For the text-containing cell, return its midpoint in (x, y) coordinate format. 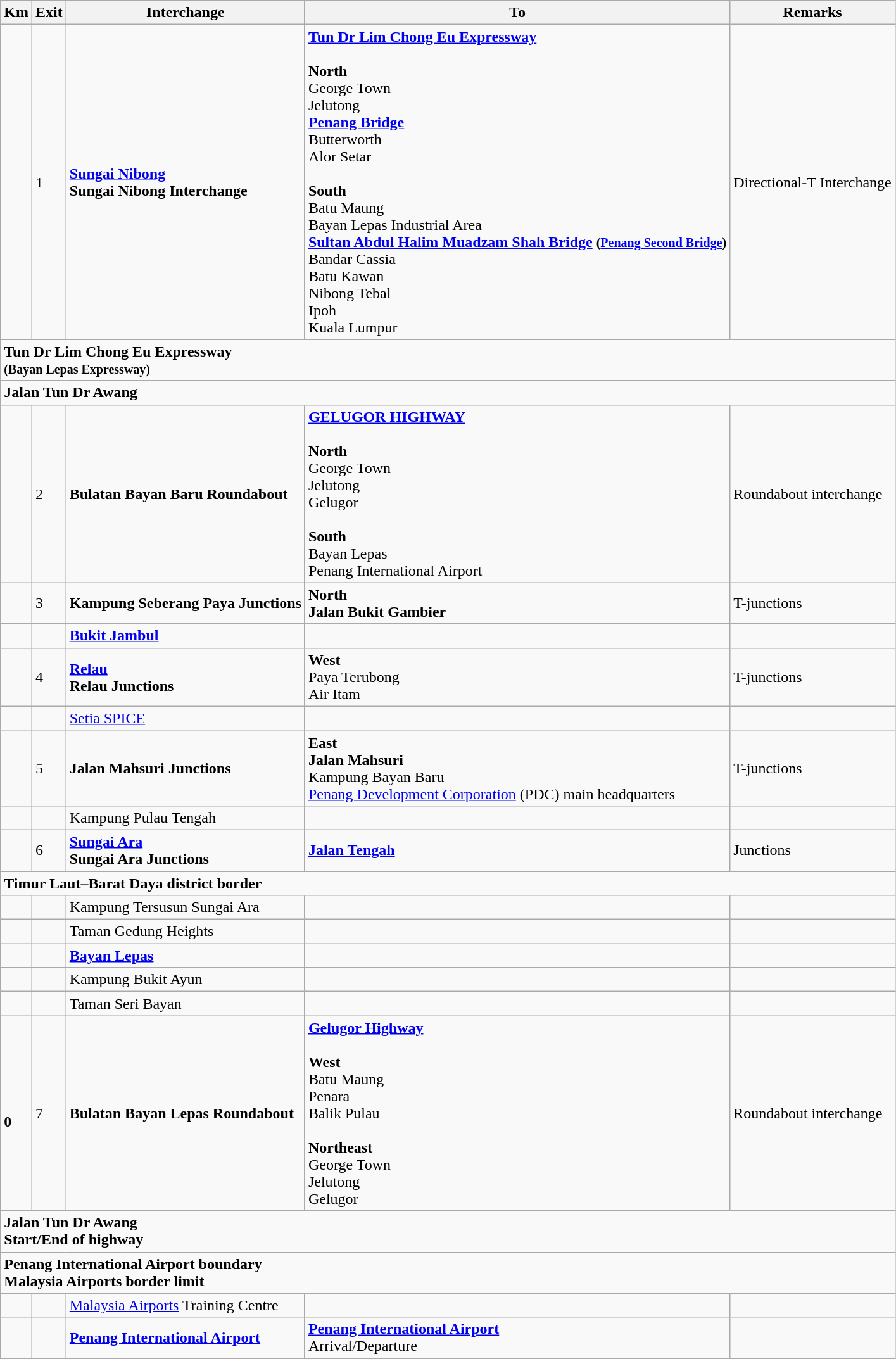
GELUGOR HIGHWAYNorthGeorge TownJelutongGelugorSouthBayan LepasPenang International Airport (517, 494)
4 (49, 677)
6 (49, 850)
Gelugor HighwayWestBatu MaungPenaraBalik PulauNortheastGeorge TownJelutongGelugor (517, 1113)
Bukit Jambul (185, 636)
Km (16, 13)
Penang International Airport Arrival/Departure (517, 1337)
Bulatan Bayan Baru Roundabout (185, 494)
Directional-T Interchange (813, 182)
Sungai NibongSungai Nibong Interchange (185, 182)
Jalan Mahsuri Junctions (185, 768)
Bayan Lepas (185, 956)
West Paya Terubong Air Itam (517, 677)
Kampung Bukit Ayun (185, 980)
Kampung Tersusun Sungai Ara (185, 907)
Malaysia Airports Training Centre (185, 1305)
Tun Dr Lim Chong Eu Expressway(Bayan Lepas Expressway) (448, 360)
Taman Gedung Heights (185, 932)
Penang International Airport boundaryMalaysia Airports border limit (448, 1273)
Junctions (813, 850)
0 (16, 1113)
EastJalan MahsuriKampung Bayan BaruPenang Development Corporation (PDC) main headquarters (517, 768)
Timur Laut–Barat Daya district border (448, 883)
Setia SPICE (185, 718)
To (517, 13)
2 (49, 494)
Bulatan Bayan Lepas Roundabout (185, 1113)
Taman Seri Bayan (185, 1004)
Kampung Pulau Tengah (185, 818)
Kampung Seberang Paya Junctions (185, 603)
Penang International Airport (185, 1337)
Jalan Tun Dr AwangStart/End of highway (448, 1231)
RelauRelau Junctions (185, 677)
Interchange (185, 13)
Exit (49, 13)
7 (49, 1113)
3 (49, 603)
5 (49, 768)
NorthJalan Bukit Gambier (517, 603)
1 (49, 182)
Remarks (813, 13)
Sungai AraSungai Ara Junctions (185, 850)
Jalan Tun Dr Awang (448, 393)
Jalan Tengah (517, 850)
